Detect which cell encompasses the target text, then output its [x, y] center coordinate. 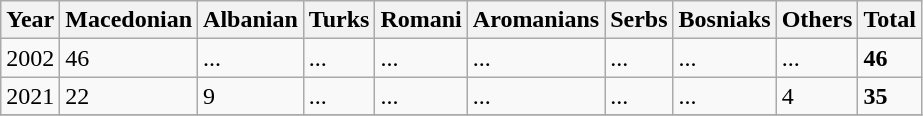
Macedonian [129, 20]
Total [890, 20]
Aromanians [536, 20]
Albanian [251, 20]
22 [129, 96]
Others [817, 20]
2002 [30, 58]
Romani [421, 20]
Turks [339, 20]
2021 [30, 96]
4 [817, 96]
Serbs [639, 20]
Year [30, 20]
Bosniaks [724, 20]
9 [251, 96]
35 [890, 96]
